Output the (X, Y) coordinate of the center of the cell containing the given text.  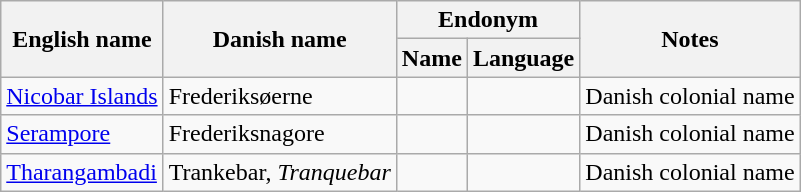
Tharangambadi (82, 172)
Frederiksøerne (280, 96)
English name (82, 39)
Danish name (280, 39)
Serampore (82, 134)
Frederiksnagore (280, 134)
Nicobar Islands (82, 96)
Trankebar, Tranquebar (280, 172)
Language (523, 58)
Notes (690, 39)
Name (432, 58)
Endonym (488, 20)
